Pinpoint the cell where the given text exists, returning its [x, y] midpoint coordinate. 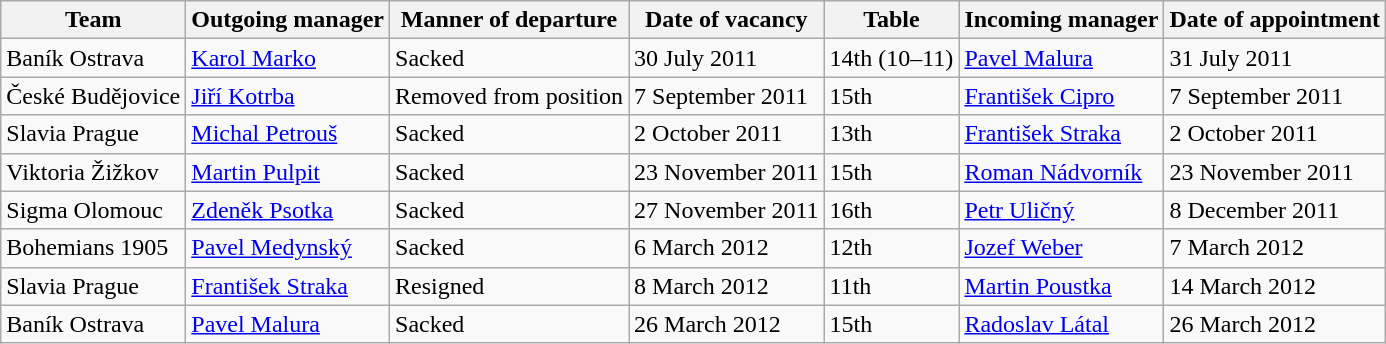
Manner of departure [510, 20]
Date of vacancy [726, 20]
Incoming manager [1062, 20]
Martin Pulpit [288, 172]
Jiří Kotrba [288, 96]
František Cipro [1062, 96]
Date of appointment [1275, 20]
Resigned [510, 286]
8 March 2012 [726, 286]
Martin Poustka [1062, 286]
Zdeněk Psotka [288, 210]
13th [892, 134]
27 November 2011 [726, 210]
Viktoria Žižkov [94, 172]
Michal Petrouš [288, 134]
30 July 2011 [726, 58]
Team [94, 20]
Jozef Weber [1062, 248]
Karol Marko [288, 58]
14th (10–11) [892, 58]
8 December 2011 [1275, 210]
Radoslav Látal [1062, 324]
7 March 2012 [1275, 248]
Petr Uličný [1062, 210]
12th [892, 248]
České Budějovice [94, 96]
Outgoing manager [288, 20]
14 March 2012 [1275, 286]
Removed from position [510, 96]
Sigma Olomouc [94, 210]
Bohemians 1905 [94, 248]
Table [892, 20]
11th [892, 286]
Pavel Medynský [288, 248]
31 July 2011 [1275, 58]
16th [892, 210]
Roman Nádvorník [1062, 172]
6 March 2012 [726, 248]
